Capture the cell that displays the provided text and extract its (x, y) central coordinate. 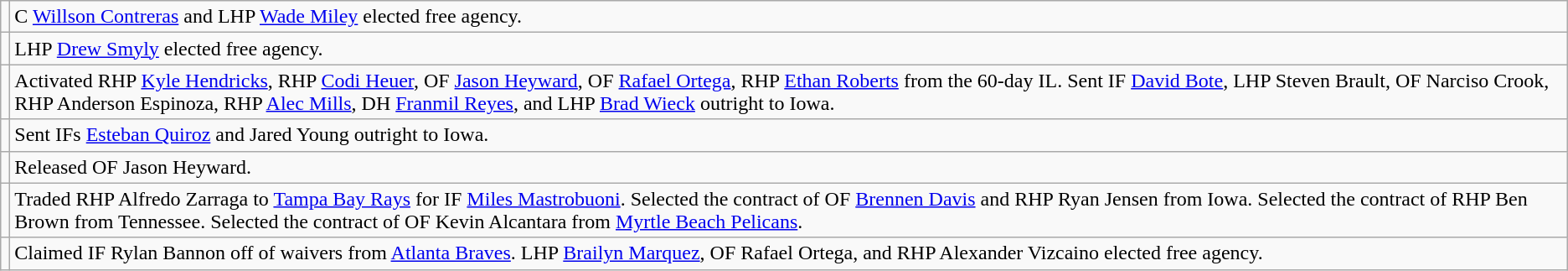
Sent IFs Esteban Quiroz and Jared Young outright to Iowa. (789, 135)
LHP Drew Smyly elected free agency. (789, 49)
Claimed IF Rylan Bannon off of waivers from Atlanta Braves. LHP Brailyn Marquez, OF Rafael Ortega, and RHP Alexander Vizcaino elected free agency. (789, 253)
C Willson Contreras and LHP Wade Miley elected free agency. (789, 17)
Released OF Jason Heyward. (789, 167)
